Return [X, Y] of the center of cell containing provided text 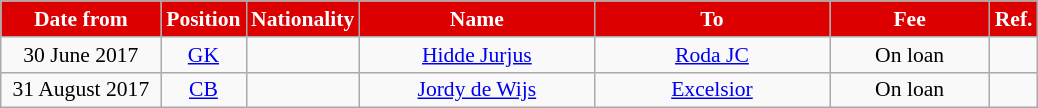
Position [204, 19]
GK [204, 55]
Name [476, 19]
Nationality [302, 19]
Excelsior [712, 90]
Roda JC [712, 55]
Fee [910, 19]
Hidde Jurjus [476, 55]
31 August 2017 [81, 90]
To [712, 19]
Date from [81, 19]
CB [204, 90]
Jordy de Wijs [476, 90]
Ref. [1014, 19]
30 June 2017 [81, 55]
